Pinpoint the cell where the given text exists, returning its [X, Y] midpoint coordinate. 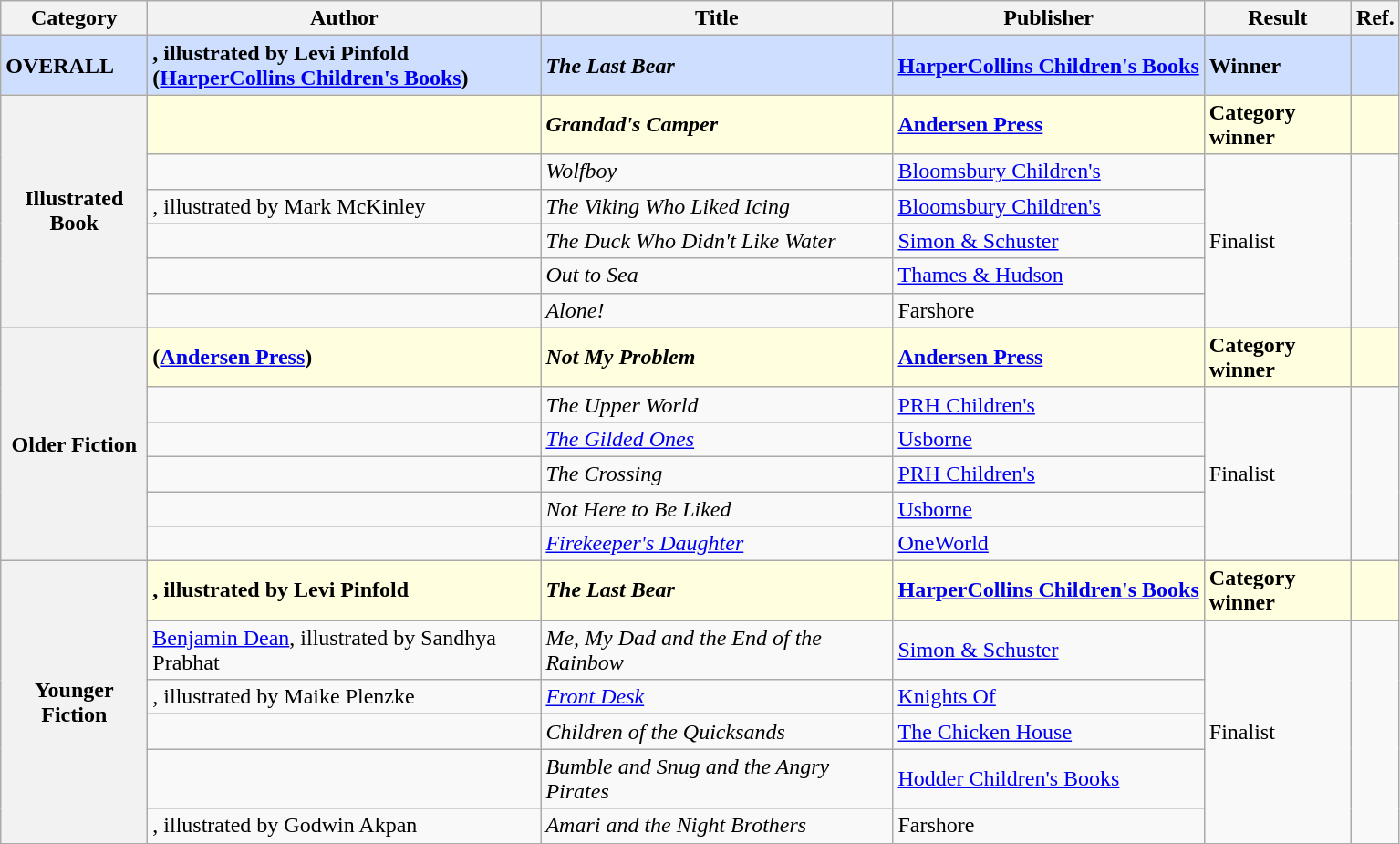
Benjamin Dean, illustrated by Sandhya Prabhat [345, 650]
OneWorld [1049, 544]
Not My Problem [717, 358]
The Chicken House [1049, 732]
Hodder Children's Books [1049, 779]
Wolfboy [717, 172]
Children of the Quicksands [717, 732]
(Andersen Press) [345, 358]
Illustrated Book [75, 212]
, illustrated by Levi Pinfold (HarperCollins Children's Books) [345, 66]
Out to Sea [717, 276]
The Upper World [717, 404]
Thames & Hudson [1049, 276]
Publisher [1049, 18]
, illustrated by Maike Plenzke [345, 697]
Knights Of [1049, 697]
Title [717, 18]
Front Desk [717, 697]
The Viking Who Liked Icing [717, 206]
, illustrated by Godwin Akpan [345, 826]
, illustrated by Mark McKinley [345, 206]
OVERALL [75, 66]
Category [75, 18]
The Gilded Ones [717, 439]
Not Here to Be Liked [717, 508]
Me, My Dad and the End of the Rainbow [717, 650]
Result [1277, 18]
Amari and the Night Brothers [717, 826]
Younger Fiction [75, 703]
Author [345, 18]
The Duck Who Didn't Like Water [717, 241]
, illustrated by Levi Pinfold [345, 591]
Ref. [1375, 18]
Firekeeper's Daughter [717, 544]
Winner [1277, 66]
Older Fiction [75, 443]
Grandad's Camper [717, 124]
Alone! [717, 310]
Bumble and Snug and the Angry Pirates [717, 779]
The Crossing [717, 474]
